Determine the [x, y] coordinate at the center of the cell enclosing the given text.  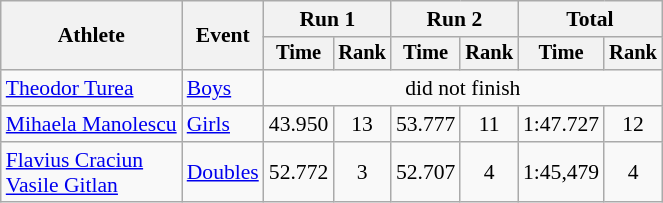
53.777 [426, 124]
3 [362, 172]
did not finish [463, 88]
Boys [223, 88]
12 [633, 124]
1:45,479 [561, 172]
Mihaela Manolescu [92, 124]
43.950 [298, 124]
Run 2 [454, 19]
Run 1 [328, 19]
Girls [223, 124]
52.707 [426, 172]
11 [489, 124]
Flavius CraciunVasile Gitlan [92, 172]
Event [223, 36]
Athlete [92, 36]
52.772 [298, 172]
1:47.727 [561, 124]
13 [362, 124]
Doubles [223, 172]
Total [590, 19]
Theodor Turea [92, 88]
